Output the [x, y] coordinate of the center of the cell containing the given text.  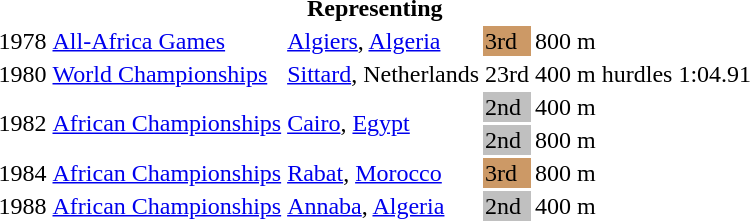
Sittard, Netherlands [384, 74]
400 m hurdles [604, 74]
All-Africa Games [167, 41]
23rd [508, 74]
Rabat, Morocco [384, 173]
Annaba, Algeria [384, 206]
Algiers, Algeria [384, 41]
World Championships [167, 74]
Cairo, Egypt [384, 124]
